Identify which cell holds the provided text, then report its (X, Y) central coordinate. 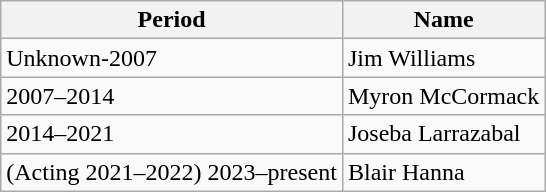
(Acting 2021–2022) 2023–present (172, 172)
Name (443, 20)
Unknown-2007 (172, 58)
Blair Hanna (443, 172)
2007–2014 (172, 96)
Period (172, 20)
Joseba Larrazabal (443, 134)
Jim Williams (443, 58)
2014–2021 (172, 134)
Myron McCormack (443, 96)
